Output the [x, y] coordinate of the center of the cell containing the given text.  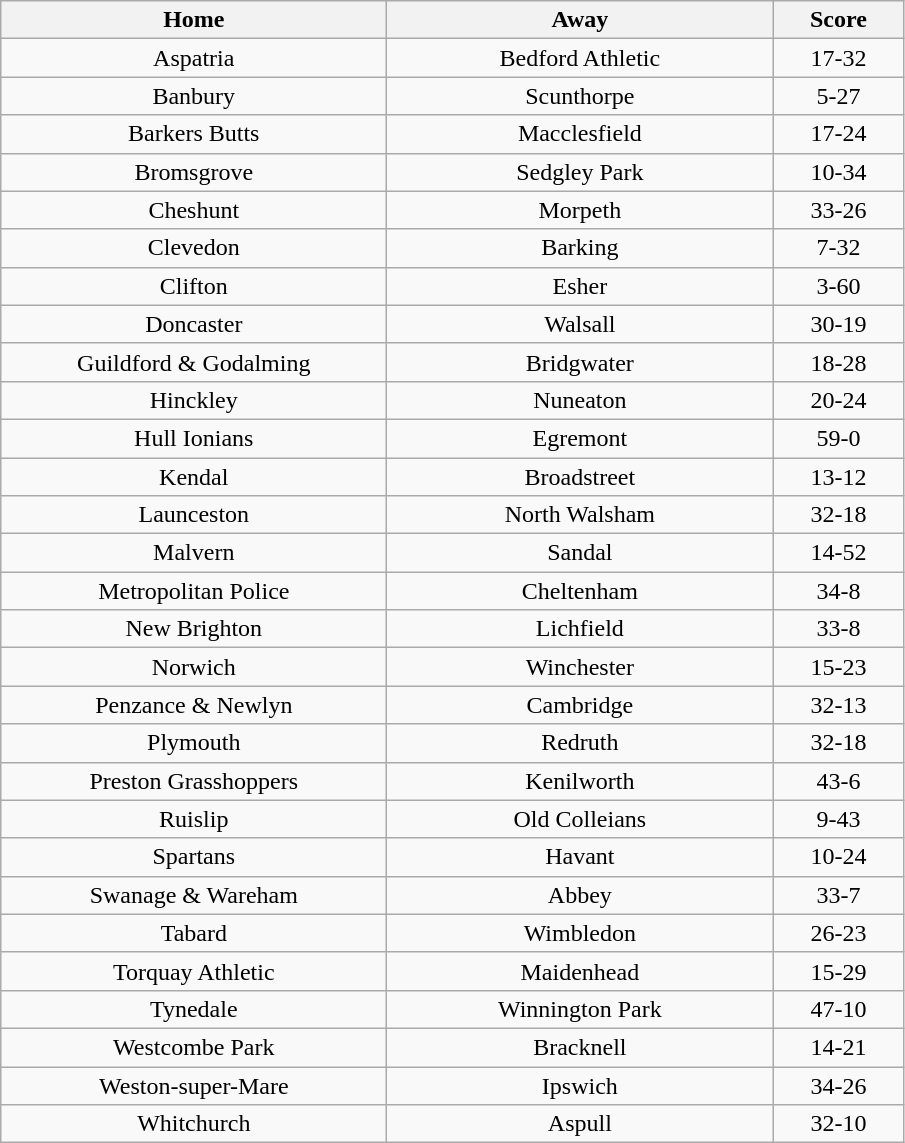
33-7 [838, 895]
17-24 [838, 134]
34-8 [838, 591]
Away [580, 20]
Macclesfield [580, 134]
26-23 [838, 933]
32-13 [838, 705]
Torquay Athletic [194, 971]
15-23 [838, 667]
34-26 [838, 1085]
Doncaster [194, 324]
Hull Ionians [194, 438]
Aspull [580, 1124]
Ipswich [580, 1085]
Ruislip [194, 819]
Tynedale [194, 1009]
Launceston [194, 515]
Havant [580, 857]
Nuneaton [580, 400]
Barkers Butts [194, 134]
Bracknell [580, 1047]
Home [194, 20]
20-24 [838, 400]
10-34 [838, 172]
Cheltenham [580, 591]
Tabard [194, 933]
43-6 [838, 781]
Bedford Athletic [580, 58]
Clifton [194, 286]
Cambridge [580, 705]
Redruth [580, 743]
Kenilworth [580, 781]
13-12 [838, 477]
7-32 [838, 248]
Guildford & Godalming [194, 362]
Bromsgrove [194, 172]
Sandal [580, 553]
Winchester [580, 667]
Metropolitan Police [194, 591]
14-21 [838, 1047]
Broadstreet [580, 477]
Aspatria [194, 58]
9-43 [838, 819]
Esher [580, 286]
33-8 [838, 629]
North Walsham [580, 515]
Spartans [194, 857]
33-26 [838, 210]
Clevedon [194, 248]
Weston-super-Mare [194, 1085]
Norwich [194, 667]
Plymouth [194, 743]
5-27 [838, 96]
New Brighton [194, 629]
Wimbledon [580, 933]
30-19 [838, 324]
Sedgley Park [580, 172]
Morpeth [580, 210]
3-60 [838, 286]
Kendal [194, 477]
Egremont [580, 438]
Penzance & Newlyn [194, 705]
17-32 [838, 58]
32-10 [838, 1124]
Walsall [580, 324]
18-28 [838, 362]
59-0 [838, 438]
Westcombe Park [194, 1047]
Cheshunt [194, 210]
Scunthorpe [580, 96]
10-24 [838, 857]
Banbury [194, 96]
Malvern [194, 553]
15-29 [838, 971]
Maidenhead [580, 971]
Score [838, 20]
Hinckley [194, 400]
Preston Grasshoppers [194, 781]
Lichfield [580, 629]
Bridgwater [580, 362]
Barking [580, 248]
Abbey [580, 895]
Whitchurch [194, 1124]
Old Colleians [580, 819]
14-52 [838, 553]
Swanage & Wareham [194, 895]
Winnington Park [580, 1009]
47-10 [838, 1009]
